Scan for the cell matching the given text and deliver its (x, y) coordinate at center. 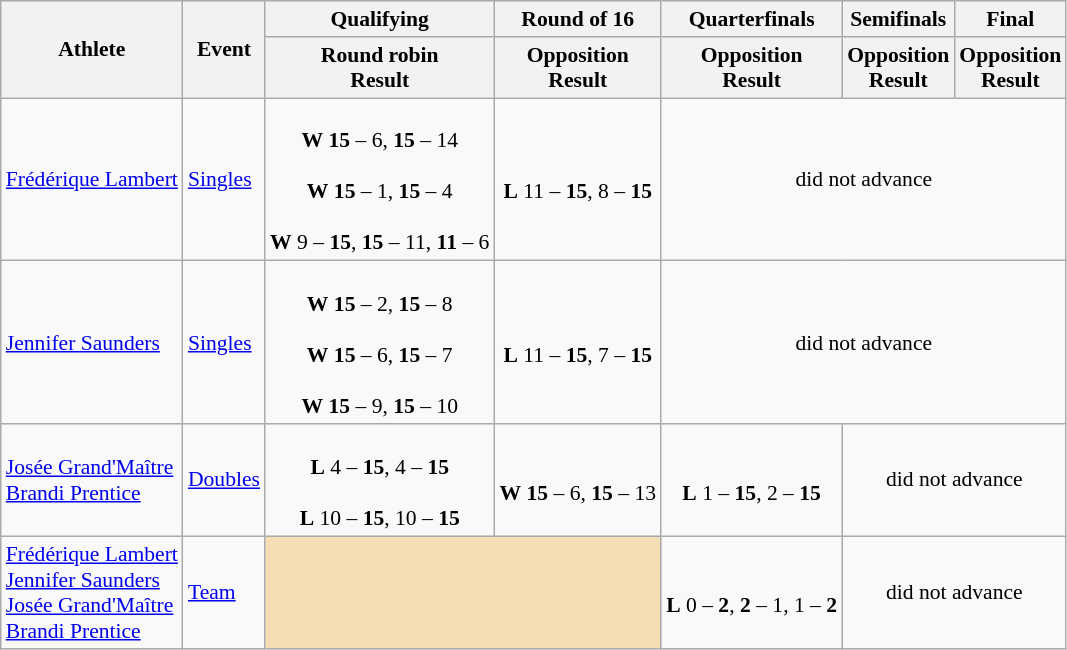
L 0 – 2, 2 – 1, 1 – 2 (752, 592)
Doubles (224, 480)
Round robinResult (380, 68)
W 15 – 6, 15 – 14W 15 – 1, 15 – 4W 9 – 15, 15 – 11, 11 – 6 (380, 180)
Athlete (92, 50)
Frédérique Lambert (92, 180)
Final (1010, 19)
L 4 – 15, 4 – 15L 10 – 15, 10 – 15 (380, 480)
L 11 – 15, 8 – 15 (578, 180)
W 15 – 6, 15 – 13 (578, 480)
Quarterfinals (752, 19)
Semifinals (898, 19)
Jennifer Saunders (92, 342)
Frédérique LambertJennifer SaundersJosée Grand'MaîtreBrandi Prentice (92, 592)
L 11 – 15, 7 – 15 (578, 342)
W 15 – 2, 15 – 8W 15 – 6, 15 – 7W 15 – 9, 15 – 10 (380, 342)
Josée Grand'MaîtreBrandi Prentice (92, 480)
Round of 16 (578, 19)
Event (224, 50)
Qualifying (380, 19)
Team (224, 592)
L 1 – 15, 2 – 15 (752, 480)
